Return the [x, y] coordinate for the center point of the cell that contains the specified text.  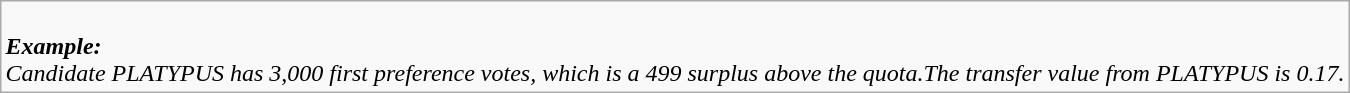
Example:Candidate PLATYPUS has 3,000 first preference votes, which is a 499 surplus above the quota.The transfer value from PLATYPUS is 0.17. [675, 47]
